Output the [x, y] coordinate of the center of the cell containing the given text.  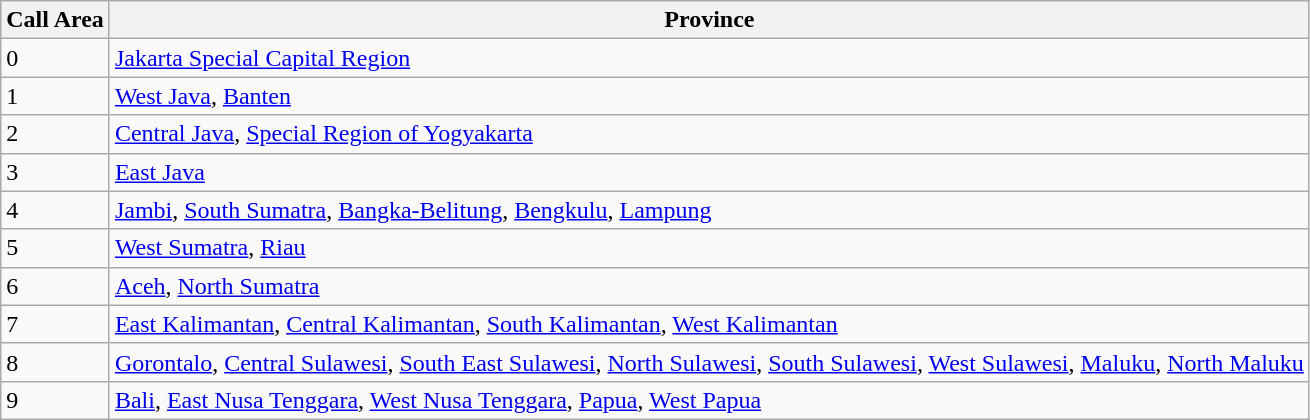
0 [56, 58]
4 [56, 210]
Gorontalo, Central Sulawesi, South East Sulawesi, North Sulawesi, South Sulawesi, West Sulawesi, Maluku, North Maluku [709, 362]
East Java [709, 172]
Jakarta Special Capital Region [709, 58]
7 [56, 324]
Bali, East Nusa Tenggara, West Nusa Tenggara, Papua, West Papua [709, 400]
West Java, Banten [709, 96]
West Sumatra, Riau [709, 248]
East Kalimantan, Central Kalimantan, South Kalimantan, West Kalimantan [709, 324]
6 [56, 286]
Central Java, Special Region of Yogyakarta [709, 134]
Aceh, North Sumatra [709, 286]
8 [56, 362]
2 [56, 134]
5 [56, 248]
1 [56, 96]
3 [56, 172]
Jambi, South Sumatra, Bangka-Belitung, Bengkulu, Lampung [709, 210]
Province [709, 20]
9 [56, 400]
Call Area [56, 20]
